Detect which cell encompasses the target text, then output its [X, Y] center coordinate. 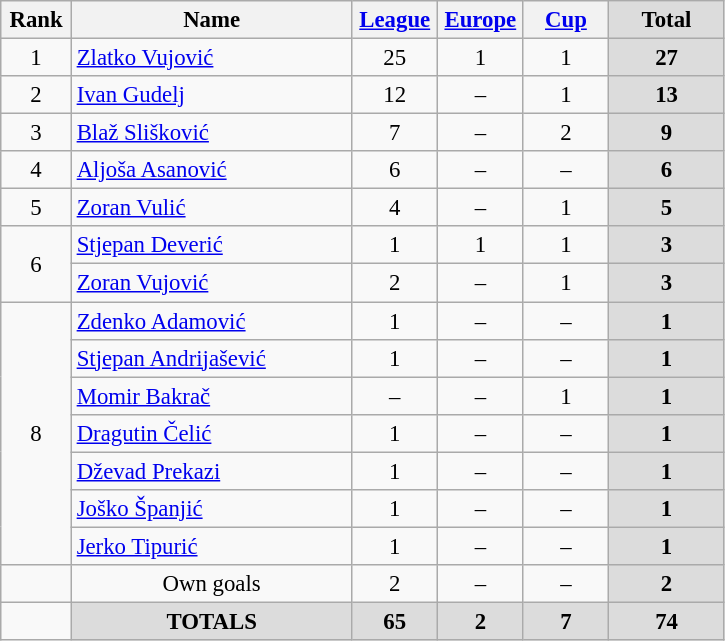
Jerko Tipurić [212, 546]
74 [667, 621]
Joško Španjić [212, 509]
9 [667, 133]
8 [36, 434]
Zdenko Adamović [212, 321]
Blaž Slišković [212, 133]
12 [395, 95]
Cup [566, 20]
League [395, 20]
Europe [481, 20]
Ivan Gudelj [212, 95]
Stjepan Andrijašević [212, 358]
65 [395, 621]
Total [667, 20]
Name [212, 20]
Dragutin Čelić [212, 433]
Zoran Vujović [212, 283]
Aljoša Asanović [212, 170]
27 [667, 58]
Momir Bakrač [212, 396]
Own goals [212, 584]
Rank [36, 20]
13 [667, 95]
Stjepan Deverić [212, 245]
25 [395, 58]
Zoran Vulić [212, 208]
Zlatko Vujović [212, 58]
TOTALS [212, 621]
Dževad Prekazi [212, 471]
